Identify which cell holds the provided text, then report its (X, Y) central coordinate. 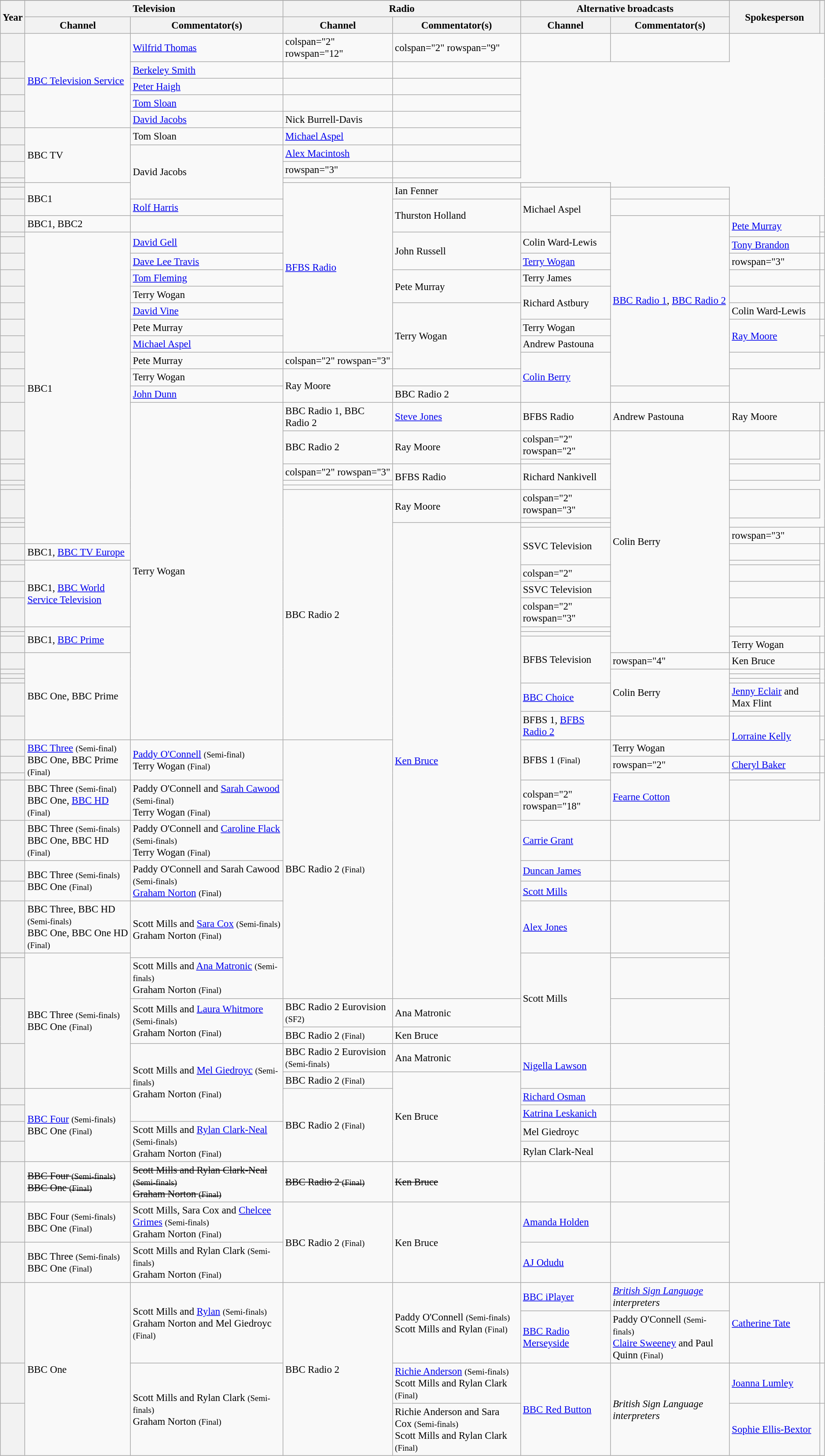
colspan="2" rowspan="2" (565, 445)
Katrina Leskanich (565, 1113)
Paddy O'Connell and Sarah Cawood (Semi-finals) Graham Norton (Final) (207, 881)
colspan="2" rowspan="18" (565, 801)
BBC1, BBC TV Europe (78, 552)
Paddy O'Connell and Sarah Cawood (Semi-final) Terry Wogan (Final) (207, 801)
Lorraine Kelly (775, 736)
Tony Brandon (775, 245)
Joanna Lumley (775, 1383)
BBC iPlayer (565, 1297)
BBC1, BBC World Service Television (78, 593)
BBC Three (Semi-finals) BBC One, BBC HD (Final) (78, 841)
David Vine (207, 311)
Alex Macintosh (338, 153)
BBC Radio 2 Eurovision (SF2) (338, 1012)
Year (13, 17)
Scott Mills and Ana Matronic (Semi-finals) Graham Norton (Final) (207, 978)
BBC Three, BBC HD (Semi-finals) BBC One, BBC One HD (Final) (78, 927)
Scott Mills and Mel Giedroyc (Semi-finals) Graham Norton (Final) (207, 1082)
BBC Radio 2 Eurovision (Semi-finals) (338, 1057)
Steve Jones (457, 416)
BBC Choice (565, 697)
Spokesperson (775, 17)
Duncan James (565, 871)
Scott Mills and Rylan (Semi-finals) Graham Norton and Mel Giedroyc (Final) (207, 1323)
Scott Mills and Laura Whitmore (Semi-finals) Graham Norton (Final) (207, 1021)
Wilfrid Thomas (207, 48)
Tom Fleming (207, 278)
BBC Three (Semi-final) BBC One, BBC Prime (Final) (78, 760)
Fearne Cotton (670, 797)
BFBS 1 (Final) (565, 760)
Peter Haigh (207, 87)
David Gell (207, 243)
Sophie Ellis-Bextor (775, 1430)
Amanda Holden (565, 1222)
Scott Mills and Sara Cox (Semi-finals) Graham Norton (Final) (207, 930)
John Dunn (207, 394)
Radio (402, 9)
Paddy O'Connell (Semi-finals) Scott Mills and Rylan (Final) (457, 1323)
BBC One (78, 1369)
BFBS Television (565, 659)
Richard Astbury (565, 303)
Rylan Clark-Neal (565, 1152)
Richard Osman (565, 1097)
BBC Radio Merseyside (565, 1337)
BBC Television Service (78, 81)
Mel Giedroyc (565, 1132)
Paddy O'Connell and Caroline Flack (Semi-finals) Terry Wogan (Final) (207, 841)
AJ Odudu (565, 1263)
Berkeley Smith (207, 70)
BBC1, BBC Prime (78, 640)
Paddy O'Connell (Semi-finals) Claire Sweeney and Paul Quinn (Final) (670, 1337)
colspan="2" (565, 574)
BBC Red Button (565, 1409)
rowspan="4" (670, 661)
Cheryl Baker (775, 765)
Nick Burrell-Davis (338, 120)
BBC TV (78, 155)
Dave Lee Travis (207, 261)
Richard Nankivell (565, 477)
Terry James (565, 278)
Ian Fenner (457, 191)
John Russell (457, 251)
Nigella Lawson (565, 1066)
Scott Mills, Sara Cox and Chelcee Grimes (Semi-finals) Graham Norton (Final) (207, 1222)
BBC1, BBC2 (78, 224)
Thurston Holland (457, 216)
Jenny Eclair and Max Flint (775, 697)
BBC One, BBC Prime (78, 696)
BBC Three (Semi-final) BBC One, BBC HD (Final) (78, 801)
Catherine Tate (775, 1323)
Richie Anderson and Sara Cox (Semi-finals) Scott Mills and Rylan Clark (Final) (457, 1430)
colspan="2" rowspan="9" (457, 48)
colspan="2" rowspan="12" (338, 48)
Alternative broadcasts (625, 9)
BFBS 1, BFBS Radio 2 (565, 725)
Carrie Grant (565, 841)
Rolf Harris (207, 207)
rowspan="2" (670, 765)
Paddy O'Connell (Semi-final) Terry Wogan (Final) (207, 760)
Alex Jones (565, 927)
Television (154, 9)
Richie Anderson (Semi-finals) Scott Mills and Rylan Clark (Final) (457, 1383)
